From the cell containing the given text, extract its center point as (x, y) coordinate. 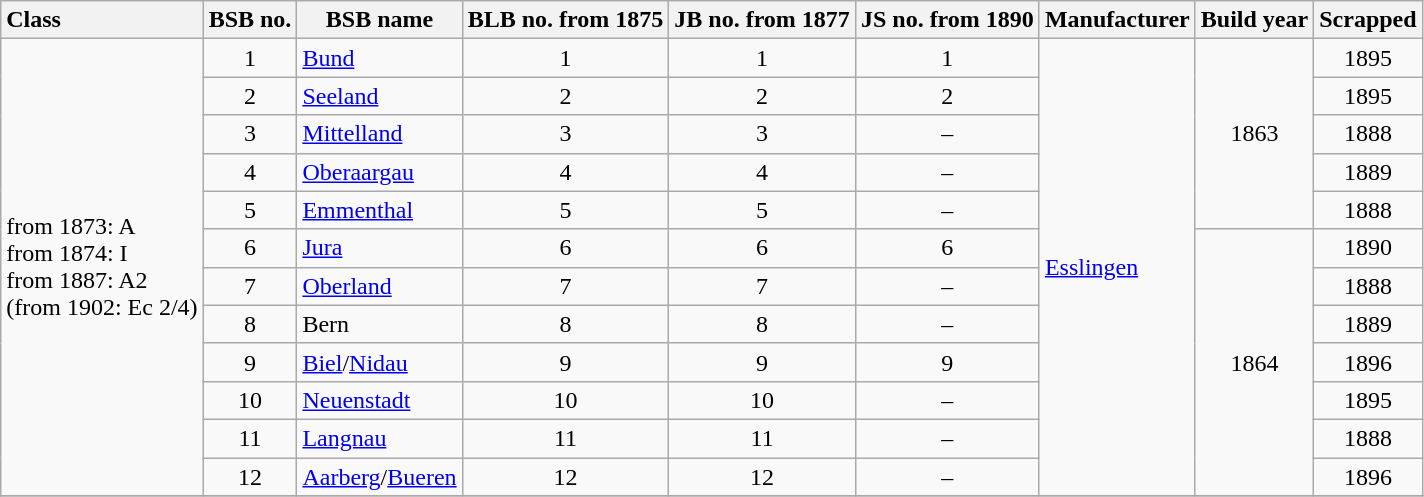
Jura (380, 248)
JS no. from 1890 (947, 20)
1863 (1254, 134)
BSB name (380, 20)
1864 (1254, 362)
Manufacturer (1117, 20)
Scrapped (1368, 20)
Esslingen (1117, 268)
Bund (380, 58)
1890 (1368, 248)
Bern (380, 324)
Seeland (380, 96)
Oberaargau (380, 172)
Biel/Nidau (380, 362)
Aarberg/Bueren (380, 477)
BSB no. (250, 20)
Build year (1254, 20)
Langnau (380, 438)
BLB no. from 1875 (566, 20)
Neuenstadt (380, 400)
Mittelland (380, 134)
Class (102, 20)
from 1873: Afrom 1874: Ifrom 1887: A2(from 1902: Ec 2/4) (102, 268)
Oberland (380, 286)
Emmenthal (380, 210)
JB no. from 1877 (762, 20)
